Identify which cell holds the provided text, then report its (X, Y) central coordinate. 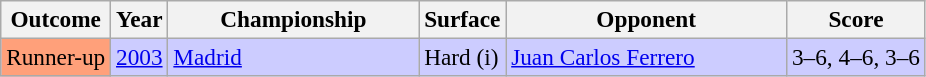
Year (140, 19)
Score (856, 19)
Hard (i) (462, 57)
Surface (462, 19)
3–6, 4–6, 3–6 (856, 57)
Championship (294, 19)
Madrid (294, 57)
Opponent (646, 19)
Juan Carlos Ferrero (646, 57)
Runner-up (56, 57)
Outcome (56, 19)
2003 (140, 57)
